For the text-containing cell, return its midpoint in [X, Y] coordinate format. 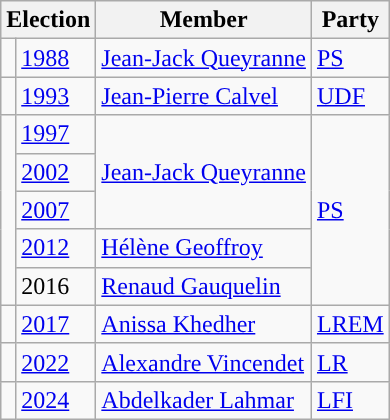
2024 [56, 400]
1997 [56, 134]
2012 [56, 248]
2017 [56, 324]
Party [350, 20]
UDF [350, 96]
LFI [350, 400]
Member [204, 20]
Renaud Gauquelin [204, 286]
LR [350, 362]
Election [48, 20]
Jean-Pierre Calvel [204, 96]
2002 [56, 172]
1993 [56, 96]
Abdelkader Lahmar [204, 400]
2016 [56, 286]
LREM [350, 324]
Alexandre Vincendet [204, 362]
1988 [56, 58]
Hélène Geoffroy [204, 248]
2007 [56, 210]
Anissa Khedher [204, 324]
2022 [56, 362]
